Determine the (X, Y) coordinate at the center of the cell enclosing the given text.  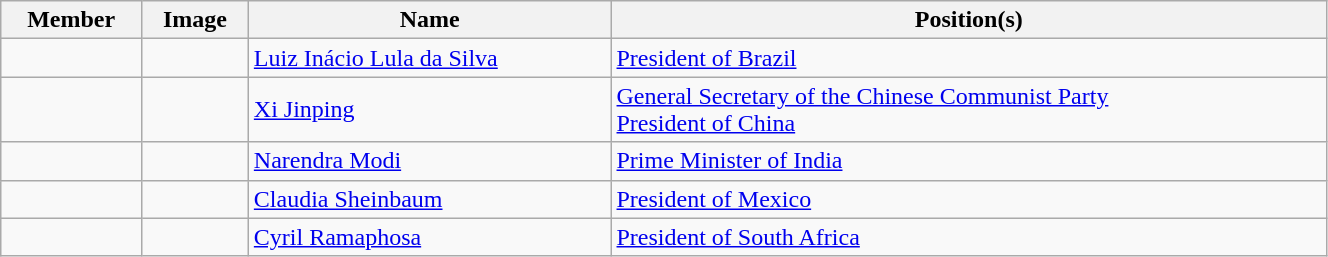
Image (196, 20)
General Secretary of the Chinese Communist PartyPresident of China (968, 110)
Prime Minister of India (968, 161)
President of Brazil (968, 58)
Name (430, 20)
Luiz Inácio Lula da Silva (430, 58)
President of South Africa (968, 237)
Cyril Ramaphosa (430, 237)
President of Mexico (968, 199)
Position(s) (968, 20)
Claudia Sheinbaum (430, 199)
Narendra Modi (430, 161)
Xi Jinping (430, 110)
Member (72, 20)
